Return [X, Y] of the center of cell containing provided text 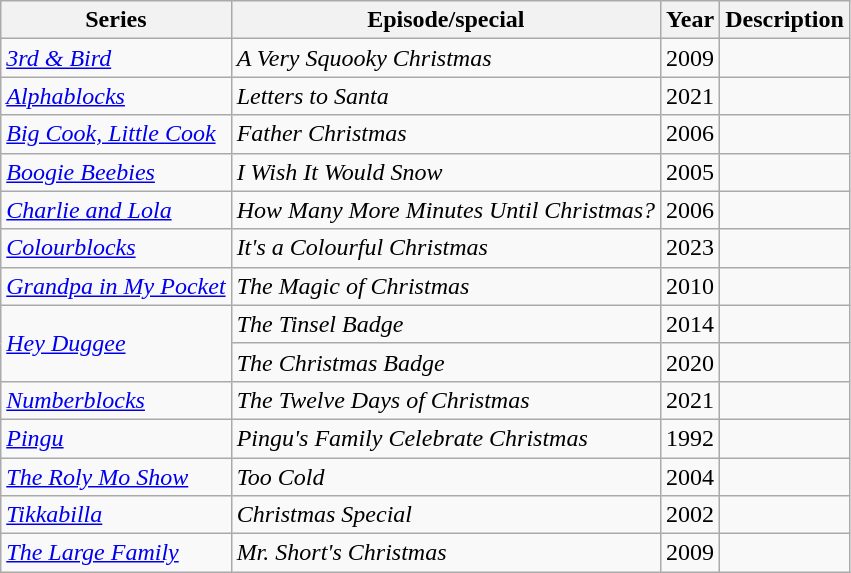
Year [690, 20]
The Twelve Days of Christmas [446, 400]
It's a Colourful Christmas [446, 248]
Numberblocks [116, 400]
Description [785, 20]
I Wish It Would Snow [446, 172]
2002 [690, 515]
2010 [690, 286]
Big Cook, Little Cook [116, 134]
1992 [690, 438]
Mr. Short's Christmas [446, 553]
Father Christmas [446, 134]
Series [116, 20]
Pingu's Family Celebrate Christmas [446, 438]
3rd & Bird [116, 58]
Pingu [116, 438]
The Large Family [116, 553]
The Tinsel Badge [446, 324]
Grandpa in My Pocket [116, 286]
Charlie and Lola [116, 210]
2014 [690, 324]
Christmas Special [446, 515]
Episode/special [446, 20]
A Very Squooky Christmas [446, 58]
Too Cold [446, 477]
Hey Duggee [116, 343]
Tikkabilla [116, 515]
2005 [690, 172]
The Christmas Badge [446, 362]
The Roly Mo Show [116, 477]
Colourblocks [116, 248]
The Magic of Christmas [446, 286]
Boogie Beebies [116, 172]
Alphablocks [116, 96]
2020 [690, 362]
2023 [690, 248]
Letters to Santa [446, 96]
2004 [690, 477]
How Many More Minutes Until Christmas? [446, 210]
